Capture the cell that displays the provided text and extract its [x, y] central coordinate. 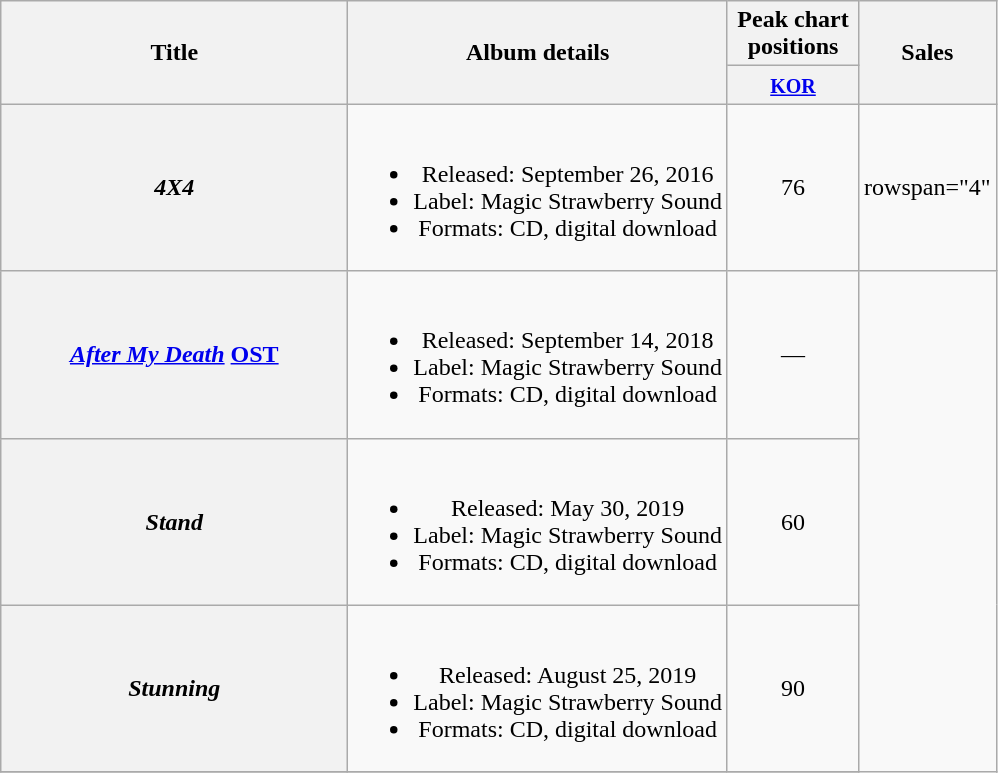
Peak chart positions [792, 34]
After My Death OST [174, 354]
rowspan="4" [928, 188]
90 [792, 688]
Stunning [174, 688]
76 [792, 188]
Stand [174, 522]
KOR [792, 85]
Released: August 25, 2019Label: Magic Strawberry SoundFormats: CD, digital download [538, 688]
4X4 [174, 188]
Released: September 14, 2018Label: Magic Strawberry SoundFormats: CD, digital download [538, 354]
Released: May 30, 2019Label: Magic Strawberry SoundFormats: CD, digital download [538, 522]
Sales [928, 52]
60 [792, 522]
Album details [538, 52]
— [792, 354]
Title [174, 52]
Released: September 26, 2016Label: Magic Strawberry SoundFormats: CD, digital download [538, 188]
